Locate the cell with the specified text and output its (X, Y) center coordinate. 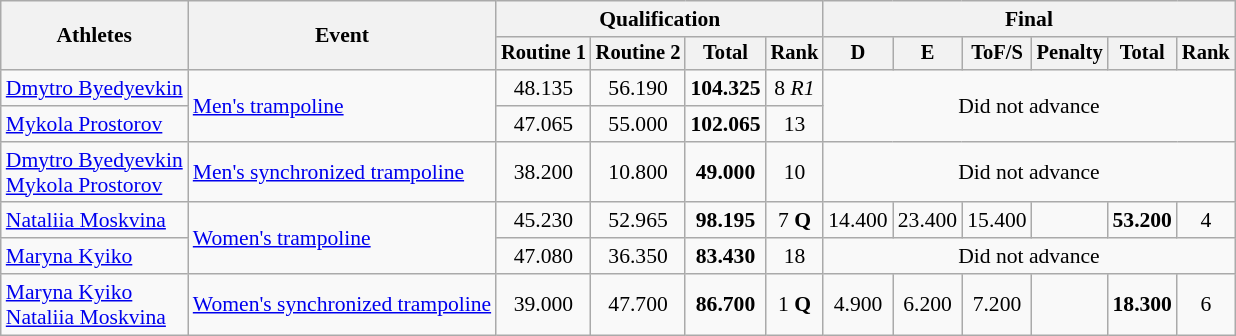
102.065 (725, 124)
Dmytro Byedyevkin (94, 88)
104.325 (725, 88)
7.200 (996, 304)
Women's trampoline (342, 238)
13 (795, 124)
4 (1206, 221)
Qualification (660, 19)
Men's trampoline (342, 106)
47.065 (544, 124)
ToF/S (996, 54)
15.400 (996, 221)
23.400 (928, 221)
18.300 (1142, 304)
36.350 (638, 256)
86.700 (725, 304)
Final (1028, 19)
10 (795, 172)
4.900 (858, 304)
Maryna KyikoNataliia Moskvina (94, 304)
Mykola Prostorov (94, 124)
39.000 (544, 304)
98.195 (725, 221)
E (928, 54)
1 Q (795, 304)
Penalty (1070, 54)
49.000 (725, 172)
47.700 (638, 304)
Event (342, 36)
10.800 (638, 172)
56.190 (638, 88)
Routine 1 (544, 54)
38.200 (544, 172)
18 (795, 256)
Routine 2 (638, 54)
Men's synchronized trampoline (342, 172)
Women's synchronized trampoline (342, 304)
Maryna Kyiko (94, 256)
8 R1 (795, 88)
6.200 (928, 304)
Nataliia Moskvina (94, 221)
55.000 (638, 124)
52.965 (638, 221)
D (858, 54)
83.430 (725, 256)
6 (1206, 304)
48.135 (544, 88)
Athletes (94, 36)
14.400 (858, 221)
53.200 (1142, 221)
Dmytro ByedyevkinMykola Prostorov (94, 172)
45.230 (544, 221)
47.080 (544, 256)
7 Q (795, 221)
